Provide the (X, Y) coordinate of the cell's center where the given text is located.  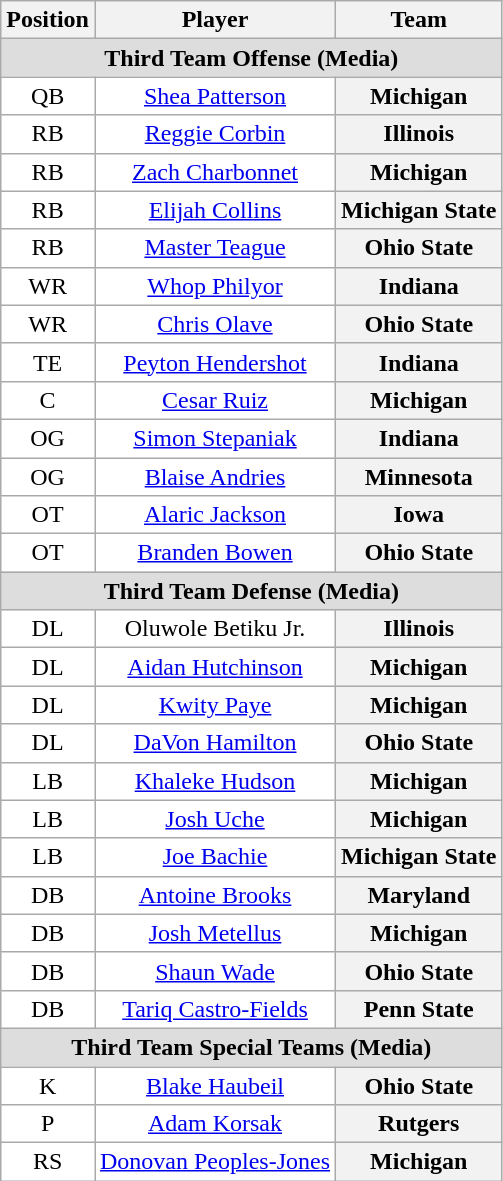
Team (419, 20)
Iowa (419, 515)
Simon Stepaniak (214, 438)
Branden Bowen (214, 553)
DaVon Hamilton (214, 743)
P (48, 1124)
Josh Uche (214, 819)
K (48, 1085)
Josh Metellus (214, 933)
Joe Bachie (214, 857)
Elijah Collins (214, 210)
Blaise Andries (214, 477)
Third Team Special Teams (Media) (252, 1047)
Penn State (419, 1009)
TE (48, 362)
QB (48, 96)
Adam Korsak (214, 1124)
Blake Haubeil (214, 1085)
Third Team Defense (Media) (252, 591)
Master Teague (214, 248)
Player (214, 20)
Shea Patterson (214, 96)
Reggie Corbin (214, 134)
Minnesota (419, 477)
Third Team Offense (Media) (252, 58)
Antoine Brooks (214, 895)
Chris Olave (214, 324)
Whop Philyor (214, 286)
Rutgers (419, 1124)
Alaric Jackson (214, 515)
Zach Charbonnet (214, 172)
Maryland (419, 895)
Kwity Paye (214, 705)
Oluwole Betiku Jr. (214, 629)
Donovan Peoples-Jones (214, 1162)
Position (48, 20)
C (48, 400)
Cesar Ruiz (214, 400)
Khaleke Hudson (214, 781)
RS (48, 1162)
Tariq Castro-Fields (214, 1009)
Aidan Hutchinson (214, 667)
Peyton Hendershot (214, 362)
Shaun Wade (214, 971)
